Pinpoint the cell where the given text exists, returning its [X, Y] midpoint coordinate. 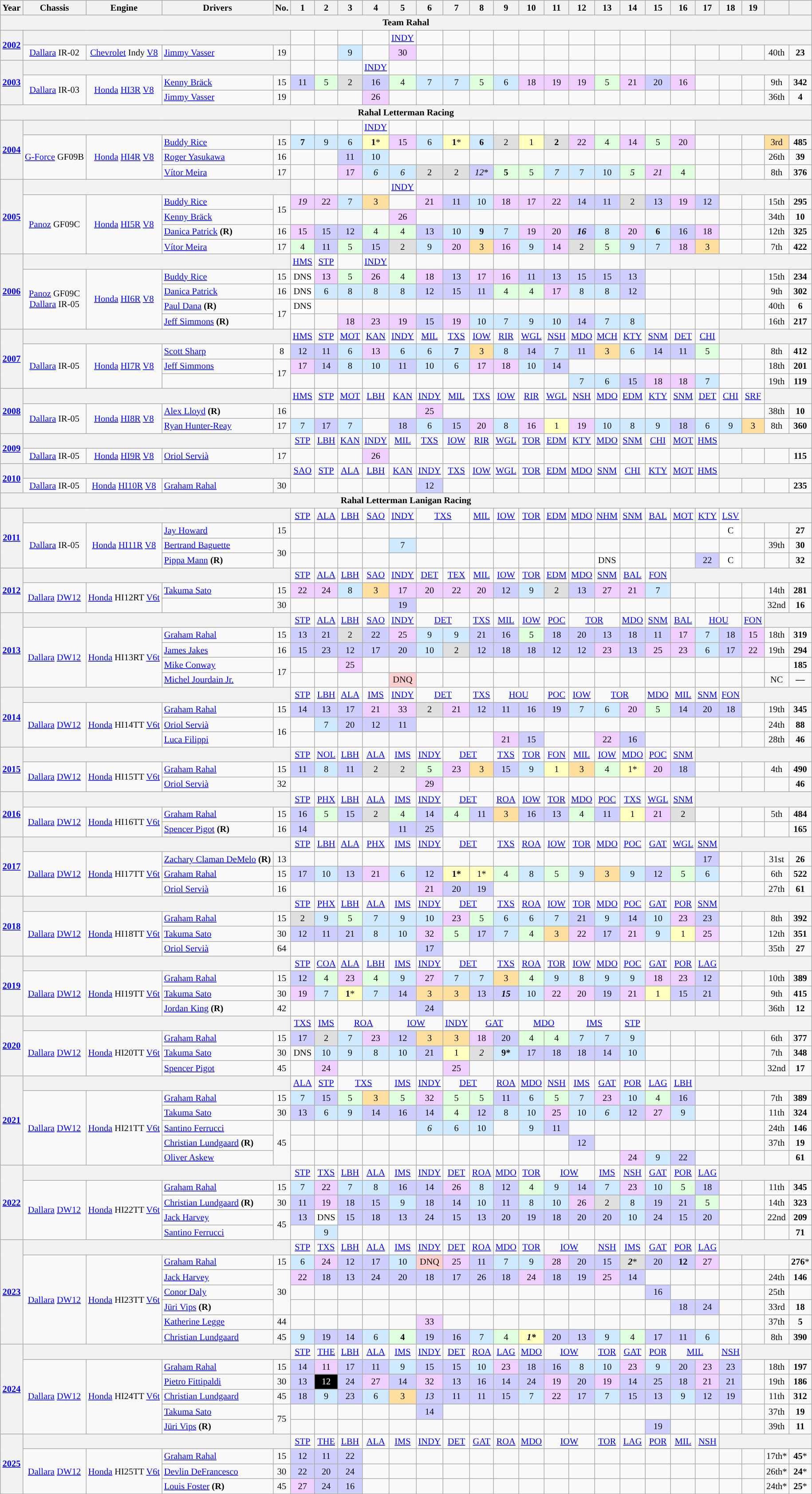
42 [282, 1008]
Honda HI25TT V6t [124, 1471]
G-Force GF09B [54, 157]
Scott Sharp [217, 351]
45* [800, 1456]
2019 [12, 986]
2008 [12, 411]
Honda HI9R V8 [124, 456]
Honda HI10R V8 [124, 485]
234 [800, 276]
Honda HI14TT V6t [124, 724]
377 [800, 1038]
2002 [12, 45]
34th [777, 217]
412 [800, 351]
Chassis [54, 8]
No. [282, 8]
Panoz GF09C [54, 225]
Chevrolet Indy V8 [124, 52]
31st [777, 859]
Michel Jourdain Jr. [217, 680]
Honda HI20TT V6t [124, 1053]
Honda HI11R V8 [124, 545]
25* [800, 1486]
38th [777, 411]
Danica Patrick [217, 292]
27th [777, 889]
10th [777, 978]
Bertrand Baguette [217, 545]
Panoz GF09CDallara IR-05 [54, 299]
44 [282, 1322]
319 [800, 635]
2017 [12, 866]
186 [800, 1382]
Roger Yasukawa [217, 157]
Honda HI22TT V6t [124, 1210]
235 [800, 485]
2023 [12, 1292]
2024 [12, 1389]
351 [800, 934]
TEX [456, 575]
Honda HI12RT V6t [124, 597]
Paul Dana (R) [217, 306]
422 [800, 247]
2016 [12, 814]
88 [800, 725]
24* [800, 1471]
390 [800, 1337]
2011 [12, 538]
197 [800, 1367]
209 [800, 1217]
Honda HI7R V8 [124, 366]
Rahal Letterman Racing [406, 112]
2015 [12, 769]
348 [800, 1053]
Rahal Letterman Lanigan Racing [406, 501]
Honda HI19TT V6t [124, 993]
312 [800, 1396]
2025 [12, 1463]
415 [800, 993]
Jeff Simmons (R) [217, 321]
2003 [12, 83]
342 [800, 83]
485 [800, 142]
2022 [12, 1202]
Honda HI16TT V6t [124, 822]
281 [800, 590]
217 [800, 321]
SRF [753, 396]
Mike Conway [217, 665]
James Jakes [217, 650]
NC [777, 680]
Katherine Legge [217, 1322]
392 [800, 918]
5th [777, 814]
2021 [12, 1120]
276* [800, 1262]
2013 [12, 650]
— [800, 680]
302 [800, 292]
Honda HI24TT V6t [124, 1396]
Conor Daly [217, 1292]
Team Rahal [406, 23]
Honda HI15TT V6t [124, 777]
Oliver Askew [217, 1158]
119 [800, 381]
28th [777, 740]
Dallara IR-02 [54, 52]
75 [282, 1419]
490 [800, 769]
28 [556, 1262]
9* [506, 1053]
2018 [12, 926]
Pippa Mann (R) [217, 560]
Honda HI18TT V6t [124, 934]
2012 [12, 590]
Engine [124, 8]
26th [777, 157]
Drivers [217, 8]
Honda HI23TT V6t [124, 1299]
Pietro Fittipaldi [217, 1382]
NOL [327, 754]
2004 [12, 150]
24th* [777, 1486]
Honda HI17TT V6t [124, 874]
LSV [730, 516]
185 [800, 665]
NHM [607, 516]
324 [800, 1113]
Honda HI5R V8 [124, 225]
71 [800, 1232]
Honda HI8R V8 [124, 418]
Dallara IR-03 [54, 90]
39 [800, 157]
2010 [12, 478]
Honda HI3R V8 [124, 90]
12* [482, 172]
2005 [12, 217]
Louis Foster (R) [217, 1486]
Spencer Pigot [217, 1068]
325 [800, 232]
484 [800, 814]
Honda HI6R V8 [124, 299]
Ryan Hunter-Reay [217, 426]
Spencer Pigot (R) [217, 829]
2007 [12, 359]
Alex Lloyd (R) [217, 411]
165 [800, 829]
2009 [12, 448]
Zachary Claman DeMelo (R) [217, 859]
Devlin DeFrancesco [217, 1471]
360 [800, 426]
22nd [777, 1217]
26th* [777, 1471]
2020 [12, 1045]
Jordan King (R) [217, 1008]
Jay Howard [217, 530]
115 [800, 456]
522 [800, 874]
Luca Filippi [217, 740]
201 [800, 366]
3rd [777, 142]
295 [800, 202]
2* [633, 1262]
35th [777, 949]
29 [430, 784]
COA [327, 963]
376 [800, 172]
33rd [777, 1307]
Honda HI21TT V6t [124, 1127]
2014 [12, 717]
Year [12, 8]
17th* [777, 1456]
MCH [607, 336]
Jeff Simmons [217, 366]
2006 [12, 291]
16th [777, 321]
294 [800, 650]
Danica Patrick (R) [217, 232]
25th [777, 1292]
Honda HI13RT V6t [124, 658]
323 [800, 1202]
4th [777, 769]
Honda HI4R V8 [124, 157]
64 [282, 949]
